Capture the cell that displays the provided text and extract its (X, Y) central coordinate. 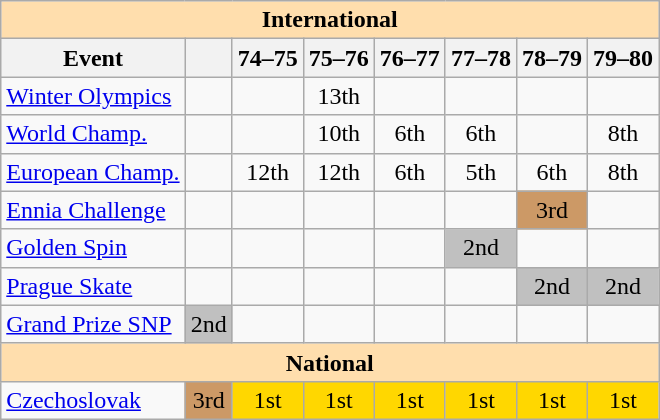
European Champ. (93, 172)
13th (338, 96)
74–75 (268, 58)
World Champ. (93, 134)
Golden Spin (93, 248)
National (330, 362)
International (330, 20)
5th (480, 172)
Ennia Challenge (93, 210)
Winter Olympics (93, 96)
78–79 (552, 58)
75–76 (338, 58)
10th (338, 134)
79–80 (622, 58)
76–77 (410, 58)
77–78 (480, 58)
Event (93, 58)
Grand Prize SNP (93, 324)
Czechoslovak (93, 400)
Prague Skate (93, 286)
